Find where the given text appears and provide that cell's center as [X, Y] coordinate. 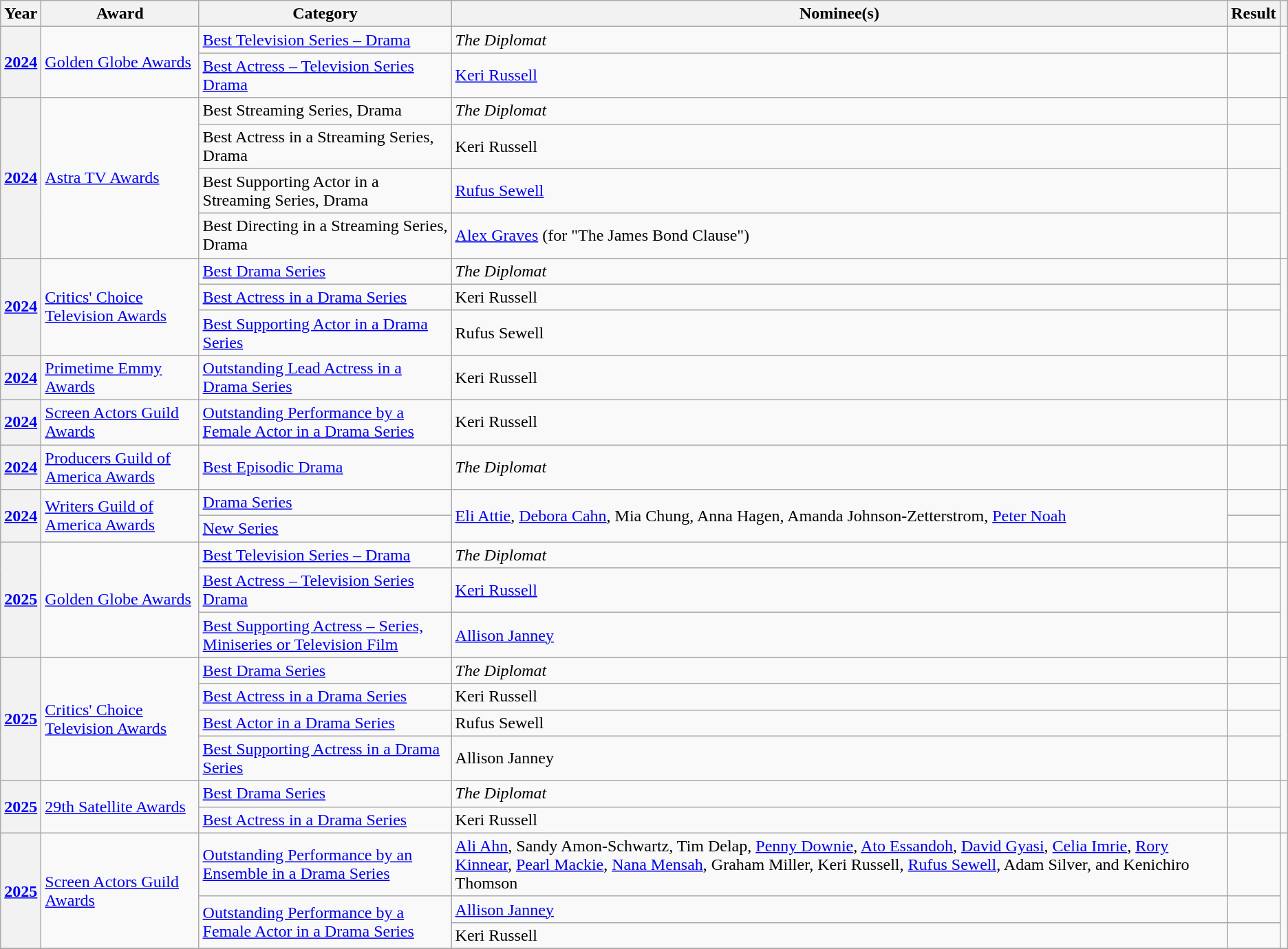
29th Satellite Awards [120, 807]
Writers Guild of America Awards [120, 516]
Best Supporting Actor in a Drama Series [325, 333]
Result [1254, 14]
Award [120, 14]
Best Supporting Actor in a Streaming Series, Drama [325, 191]
Outstanding Lead Actress in a Drama Series [325, 377]
Outstanding Performance by an Ensemble in a Drama Series [325, 864]
Best Actress in a Streaming Series, Drama [325, 146]
Best Episodic Drama [325, 466]
Category [325, 14]
Eli Attie, Debora Cahn, Mia Chung, Anna Hagen, Amanda Johnson-Zetterstrom, Peter Noah [839, 516]
Best Directing in a Streaming Series, Drama [325, 235]
Alex Graves (for "The James Bond Clause") [839, 235]
Nominee(s) [839, 14]
Best Supporting Actress – Series, Miniseries or Television Film [325, 635]
Year [21, 14]
New Series [325, 529]
Best Supporting Actress in a Drama Series [325, 758]
Best Streaming Series, Drama [325, 111]
Primetime Emmy Awards [120, 377]
Astra TV Awards [120, 177]
Best Actor in a Drama Series [325, 723]
Drama Series [325, 503]
Producers Guild of America Awards [120, 466]
